Output the (X, Y) coordinate of the center of the cell containing the given text.  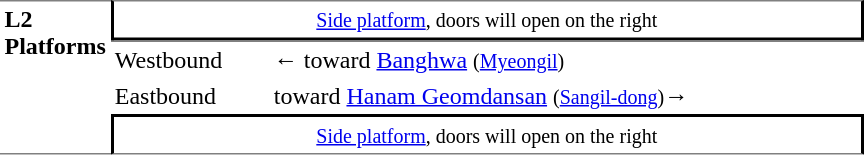
Westbound (190, 59)
toward Hanam Geomdansan (Sangil-dong)→ (566, 96)
Eastbound (190, 96)
L2Platforms (55, 77)
← toward Banghwa (Myeongil) (566, 59)
